Return (x, y) of the center of cell containing provided text 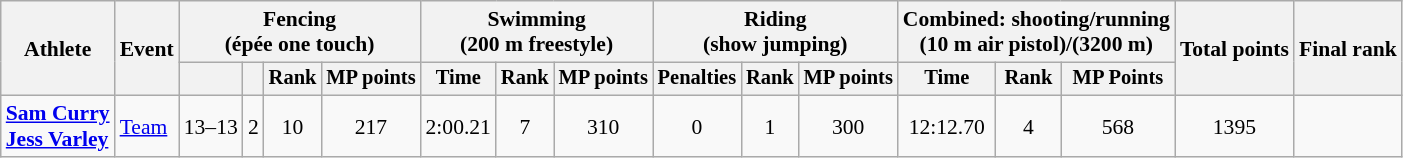
300 (848, 126)
4 (1028, 126)
MP Points (1118, 79)
Sam CurryJess Varley (58, 126)
Athlete (58, 48)
Penalties (697, 79)
13–13 (211, 126)
Final rank (1348, 48)
Riding(show jumping) (776, 32)
Event (147, 48)
Swimming(200 m freestyle) (536, 32)
1 (770, 126)
217 (370, 126)
12:12.70 (947, 126)
310 (604, 126)
Team (147, 126)
2 (254, 126)
2:00.21 (458, 126)
7 (525, 126)
0 (697, 126)
Combined: shooting/running(10 m air pistol)/(3200 m) (1036, 32)
568 (1118, 126)
Fencing(épée one touch) (300, 32)
Total points (1234, 48)
10 (293, 126)
1395 (1234, 126)
